Determine the [X, Y] coordinate at the center of the cell enclosing the given text.  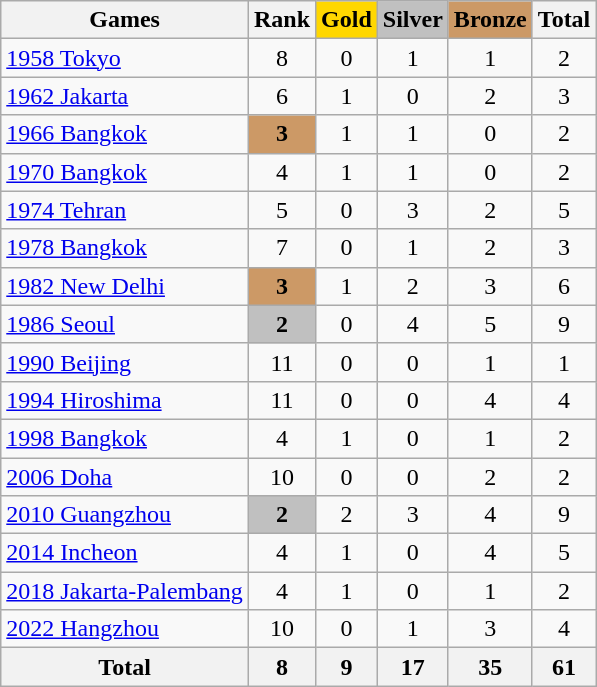
1974 Tehran [125, 210]
1998 Bangkok [125, 438]
Bronze [490, 20]
2022 Hangzhou [125, 629]
1986 Seoul [125, 324]
2018 Jakarta-Palembang [125, 591]
Gold [347, 20]
Games [125, 20]
35 [490, 667]
2010 Guangzhou [125, 515]
1962 Jakarta [125, 96]
1982 New Delhi [125, 286]
17 [412, 667]
1966 Bangkok [125, 134]
Rank [282, 20]
1958 Tokyo [125, 58]
1990 Beijing [125, 362]
1994 Hiroshima [125, 400]
2014 Incheon [125, 553]
2006 Doha [125, 477]
61 [564, 667]
1978 Bangkok [125, 248]
1970 Bangkok [125, 172]
7 [282, 248]
Silver [412, 20]
